Capture the cell that displays the provided text and extract its [X, Y] central coordinate. 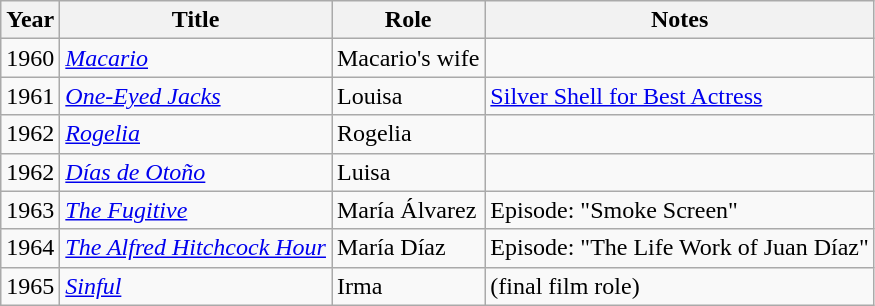
1960 [30, 58]
Year [30, 20]
Luisa [408, 172]
Episode: "Smoke Screen" [680, 210]
Silver Shell for Best Actress [680, 96]
Notes [680, 20]
Irma [408, 286]
The Alfred Hitchcock Hour [196, 248]
Macario's wife [408, 58]
María Díaz [408, 248]
The Fugitive [196, 210]
1961 [30, 96]
María Álvarez [408, 210]
Días de Otoño [196, 172]
Role [408, 20]
Title [196, 20]
Episode: "The Life Work of Juan Díaz" [680, 248]
1965 [30, 286]
One-Eyed Jacks [196, 96]
Louisa [408, 96]
1964 [30, 248]
1963 [30, 210]
(final film role) [680, 286]
Sinful [196, 286]
Macario [196, 58]
